Return the [x, y] coordinate for the center point of the cell that contains the specified text.  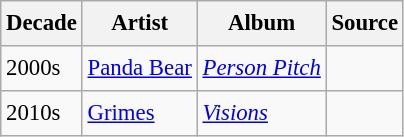
Decade [42, 24]
Artist [140, 24]
2010s [42, 114]
Source [364, 24]
Album [262, 24]
Visions [262, 114]
Person Pitch [262, 68]
2000s [42, 68]
Panda Bear [140, 68]
Grimes [140, 114]
